Return [X, Y] of the center of cell containing provided text 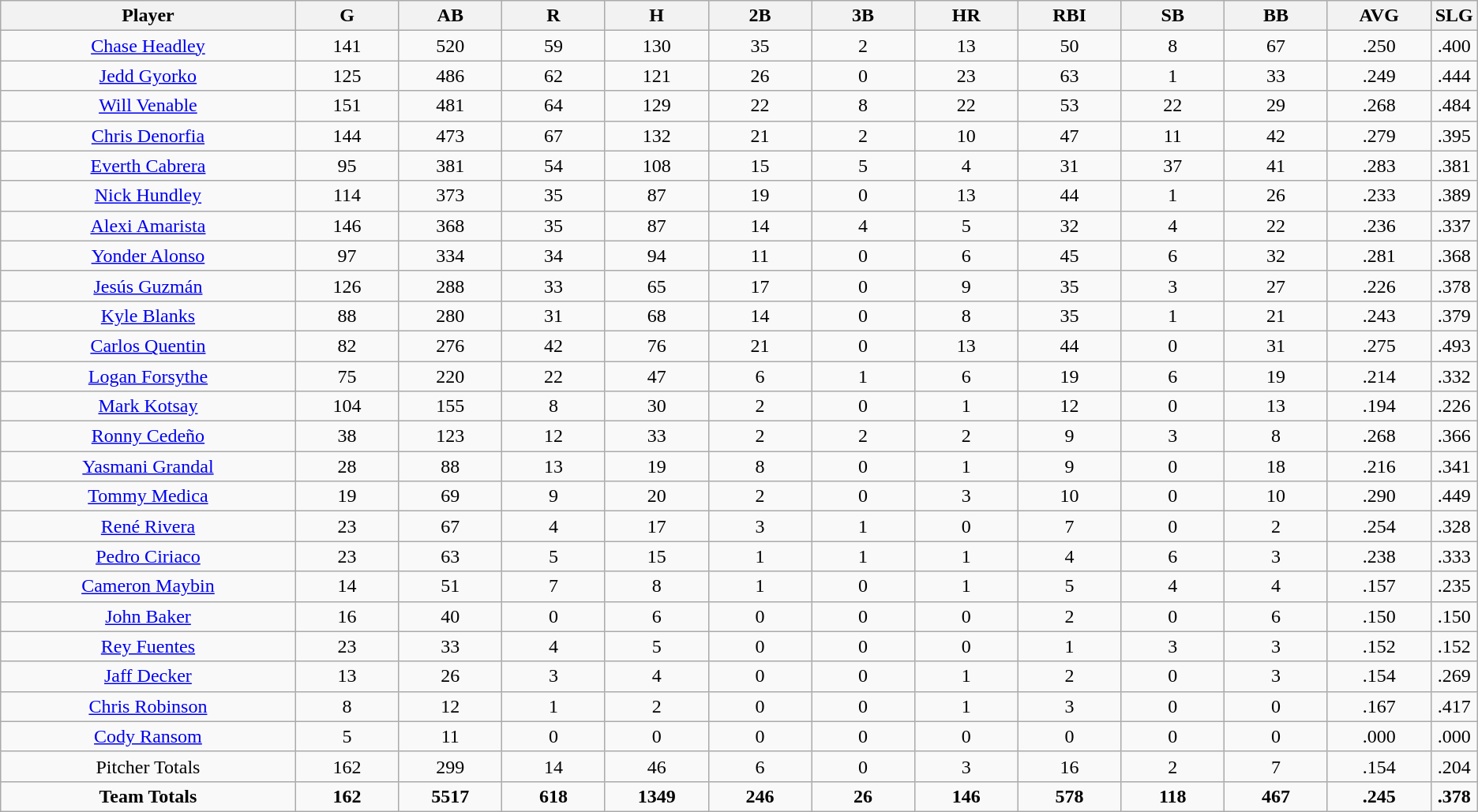
20 [657, 496]
Jaff Decker [148, 676]
40 [450, 616]
H [657, 16]
38 [347, 436]
97 [347, 256]
HR [966, 16]
.366 [1454, 436]
AVG [1379, 16]
3B [864, 16]
59 [554, 46]
Jesús Guzmán [148, 286]
Will Venable [148, 106]
51 [450, 586]
.236 [1379, 226]
69 [450, 496]
473 [450, 136]
Pitcher Totals [148, 766]
Ronny Cedeño [148, 436]
.368 [1454, 256]
114 [347, 196]
.250 [1379, 46]
.216 [1379, 466]
BB [1276, 16]
618 [554, 796]
299 [450, 766]
126 [347, 286]
64 [554, 106]
SLG [1454, 16]
486 [450, 76]
Yonder Alonso [148, 256]
.417 [1454, 706]
Logan Forsythe [148, 376]
Tommy Medica [148, 496]
30 [657, 406]
.238 [1379, 556]
82 [347, 346]
.167 [1379, 706]
41 [1276, 166]
132 [657, 136]
18 [1276, 466]
29 [1276, 106]
95 [347, 166]
Rey Fuentes [148, 646]
.389 [1454, 196]
75 [347, 376]
246 [760, 796]
.243 [1379, 316]
Yasmani Grandal [148, 466]
Mark Kotsay [148, 406]
280 [450, 316]
334 [450, 256]
46 [657, 766]
144 [347, 136]
118 [1173, 796]
578 [1069, 796]
220 [450, 376]
104 [347, 406]
AB [450, 16]
37 [1173, 166]
129 [657, 106]
Chris Robinson [148, 706]
.328 [1454, 526]
Carlos Quentin [148, 346]
Cody Ransom [148, 736]
.484 [1454, 106]
467 [1276, 796]
G [347, 16]
Jedd Gyorko [148, 76]
76 [657, 346]
381 [450, 166]
368 [450, 226]
.337 [1454, 226]
125 [347, 76]
50 [1069, 46]
28 [347, 466]
108 [657, 166]
62 [554, 76]
.157 [1379, 586]
151 [347, 106]
65 [657, 286]
.281 [1379, 256]
.249 [1379, 76]
.254 [1379, 526]
5517 [450, 796]
.194 [1379, 406]
.444 [1454, 76]
54 [554, 166]
Player [148, 16]
Team Totals [148, 796]
.235 [1454, 586]
276 [450, 346]
53 [1069, 106]
.333 [1454, 556]
RBI [1069, 16]
130 [657, 46]
.279 [1379, 136]
288 [450, 286]
Pedro Ciriaco [148, 556]
.204 [1454, 766]
Chris Denorfia [148, 136]
155 [450, 406]
.245 [1379, 796]
27 [1276, 286]
.332 [1454, 376]
.395 [1454, 136]
.341 [1454, 466]
373 [450, 196]
123 [450, 436]
Nick Hundley [148, 196]
René Rivera [148, 526]
Cameron Maybin [148, 586]
121 [657, 76]
.379 [1454, 316]
68 [657, 316]
520 [450, 46]
.233 [1379, 196]
.493 [1454, 346]
Everth Cabrera [148, 166]
1349 [657, 796]
94 [657, 256]
2B [760, 16]
.283 [1379, 166]
481 [450, 106]
.381 [1454, 166]
45 [1069, 256]
.275 [1379, 346]
.269 [1454, 676]
John Baker [148, 616]
.214 [1379, 376]
141 [347, 46]
.449 [1454, 496]
Kyle Blanks [148, 316]
34 [554, 256]
R [554, 16]
.290 [1379, 496]
Chase Headley [148, 46]
Alexi Amarista [148, 226]
.400 [1454, 46]
SB [1173, 16]
